Determine the [X, Y] coordinate at the center of the cell enclosing the given text.  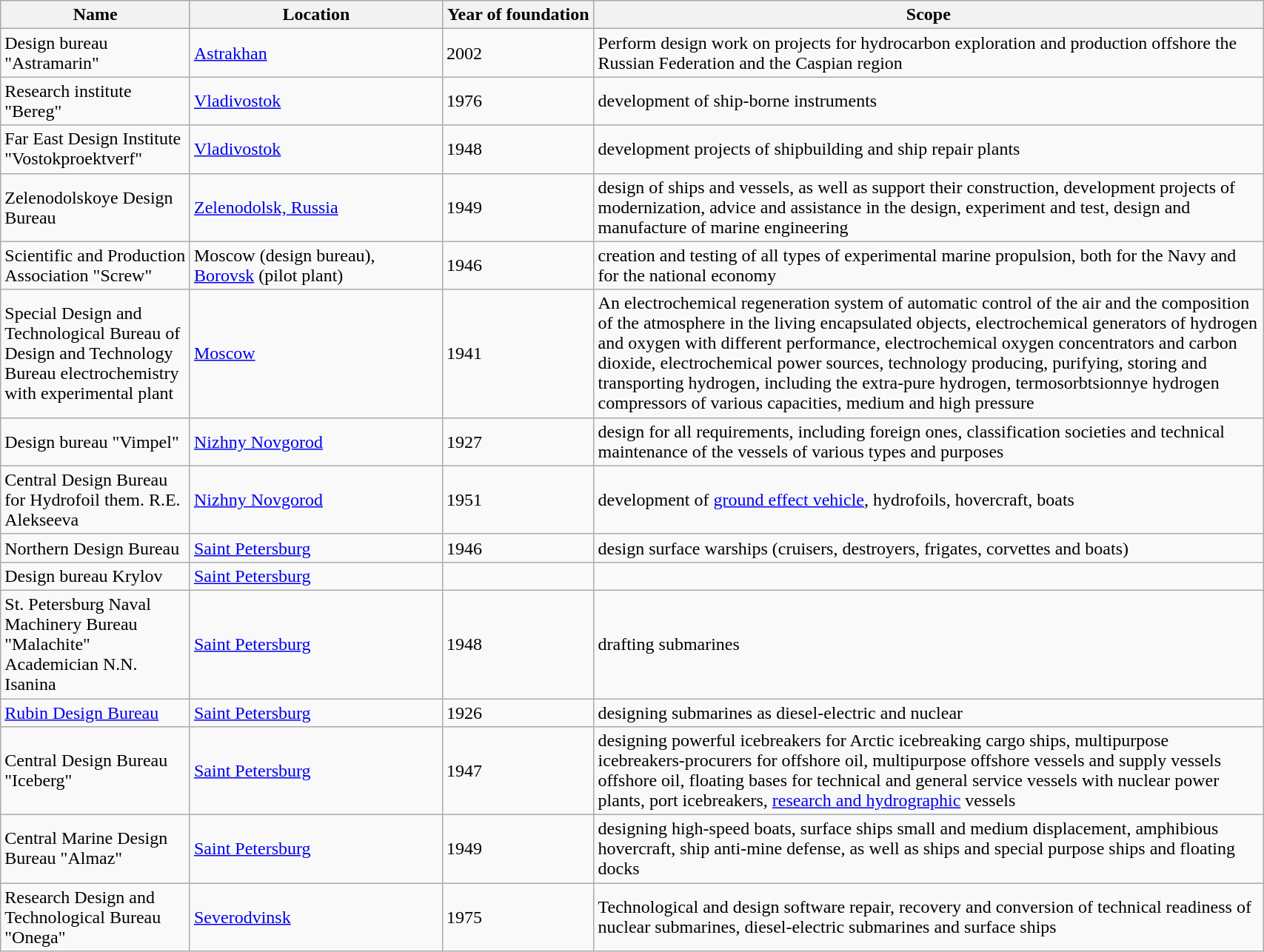
1941 [518, 354]
Scientific and Production Association "Screw" [96, 265]
1951 [518, 500]
Central Marine Design Bureau "Almaz" [96, 849]
Zelenodolsk, Russia [315, 207]
design surface warships (cruisers, destroyers, frigates, corvettes and boats) [929, 548]
Scope [929, 15]
drafting submarines [929, 644]
St. Petersburg Naval Machinery Bureau "Malachite" Academician N.N. Isanina [96, 644]
Research institute "Bereg" [96, 101]
development of ship-borne instruments [929, 101]
Central Design Bureau "Iceberg" [96, 771]
designing submarines as diesel-electric and nuclear [929, 713]
Name [96, 15]
development of ground effect vehicle, hydrofoils, hovercraft, boats [929, 500]
Design bureau "Astramarin" [96, 53]
design for all requirements, including foreign ones, classification societies and technical maintenance of the vessels of various types and purposes [929, 441]
Moscow (design bureau), Borovsk (pilot plant) [315, 265]
2002 [518, 53]
Location [315, 15]
Year of foundation [518, 15]
Severodvinsk [315, 917]
development projects of shipbuilding and ship repair plants [929, 150]
1975 [518, 917]
Design bureau Krylov [96, 576]
Moscow [315, 354]
1976 [518, 101]
Zelenodolskoye Design Bureau [96, 207]
creation and testing of all types of experimental marine propulsion, both for the Navy and for the national economy [929, 265]
Design bureau "Vimpel" [96, 441]
Perform design work on projects for hydrocarbon exploration and production offshore the Russian Federation and the Caspian region [929, 53]
1926 [518, 713]
Special Design and Technological Bureau of Design and Technology Bureau electrochemistry with experimental plant [96, 354]
Far East Design Institute "Vostokproektverf" [96, 150]
Rubin Design Bureau [96, 713]
Central Design Bureau for Hydrofoil them. R.E. Alekseeva [96, 500]
1947 [518, 771]
Astrakhan [315, 53]
Northern Design Bureau [96, 548]
Research Design and Technological Bureau "Onega" [96, 917]
1927 [518, 441]
